For the text-containing cell, return its midpoint in (X, Y) coordinate format. 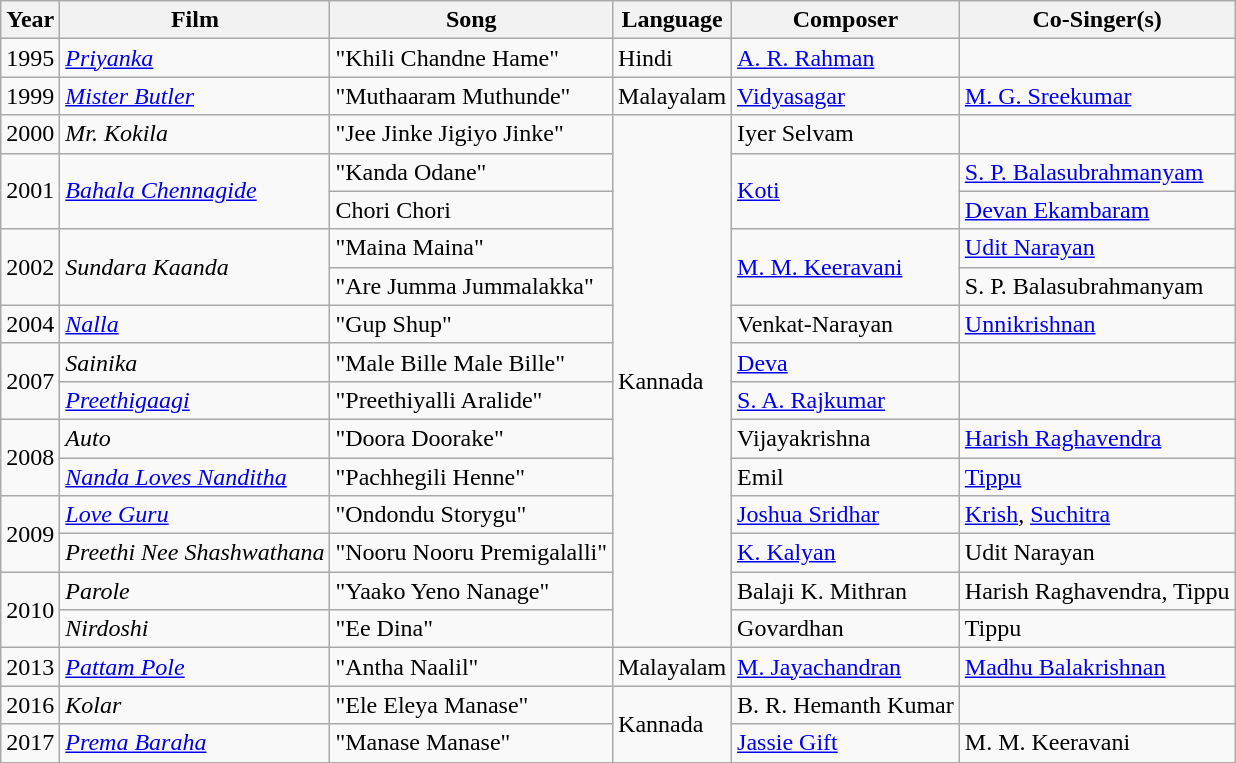
"Preethiyalli Aralide" (472, 400)
B. R. Hemanth Kumar (846, 705)
Krish, Suchitra (1097, 515)
Vidyasagar (846, 96)
2002 (30, 267)
"Khili Chandne Hame" (472, 58)
Year (30, 20)
"Maina Maina" (472, 248)
Jassie Gift (846, 743)
Composer (846, 20)
A. R. Rahman (846, 58)
Koti (846, 191)
2010 (30, 610)
Vijayakrishna (846, 438)
"Kanda Odane" (472, 172)
"Gup Shup" (472, 324)
Sainika (195, 362)
"Nooru Nooru Premigalalli" (472, 553)
K. Kalyan (846, 553)
"Ondondu Storygu" (472, 515)
Auto (195, 438)
1995 (30, 58)
Joshua Sridhar (846, 515)
"Antha Naalil" (472, 667)
M. G. Sreekumar (1097, 96)
Harish Raghavendra, Tippu (1097, 591)
Pattam Pole (195, 667)
"Male Bille Male Bille" (472, 362)
Emil (846, 477)
Language (672, 20)
Govardhan (846, 629)
Hindi (672, 58)
Preethigaagi (195, 400)
Sundara Kaanda (195, 267)
"Are Jumma Jummalakka" (472, 286)
"Ee Dina" (472, 629)
M. Jayachandran (846, 667)
"Doora Doorake" (472, 438)
Nirdoshi (195, 629)
2013 (30, 667)
2017 (30, 743)
Venkat-Narayan (846, 324)
Mr. Kokila (195, 134)
Balaji K. Mithran (846, 591)
Iyer Selvam (846, 134)
Unnikrishnan (1097, 324)
Film (195, 20)
Prema Baraha (195, 743)
2016 (30, 705)
"Pachhegili Henne" (472, 477)
Song (472, 20)
"Manase Manase" (472, 743)
"Yaako Yeno Nanage" (472, 591)
Chori Chori (472, 210)
Nanda Loves Nanditha (195, 477)
Madhu Balakrishnan (1097, 667)
Love Guru (195, 515)
Co-Singer(s) (1097, 20)
Parole (195, 591)
2008 (30, 457)
Deva (846, 362)
Preethi Nee Shashwathana (195, 553)
2001 (30, 191)
"Muthaaram Muthunde" (472, 96)
1999 (30, 96)
Nalla (195, 324)
2000 (30, 134)
Priyanka (195, 58)
Bahala Chennagide (195, 191)
Harish Raghavendra (1097, 438)
2007 (30, 381)
Kolar (195, 705)
2009 (30, 534)
Devan Ekambaram (1097, 210)
"Jee Jinke Jigiyo Jinke" (472, 134)
2004 (30, 324)
S. A. Rajkumar (846, 400)
Mister Butler (195, 96)
"Ele Eleya Manase" (472, 705)
